Detect which cell encompasses the target text, then output its (X, Y) center coordinate. 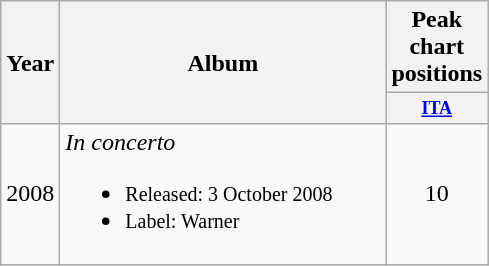
Album (223, 62)
10 (437, 194)
2008 (30, 194)
Peak chart positions (437, 47)
In concertoReleased: 3 October 2008Label: Warner (223, 194)
Year (30, 62)
ITA (437, 108)
